Return the [x, y] coordinate for the center point of the cell that contains the specified text.  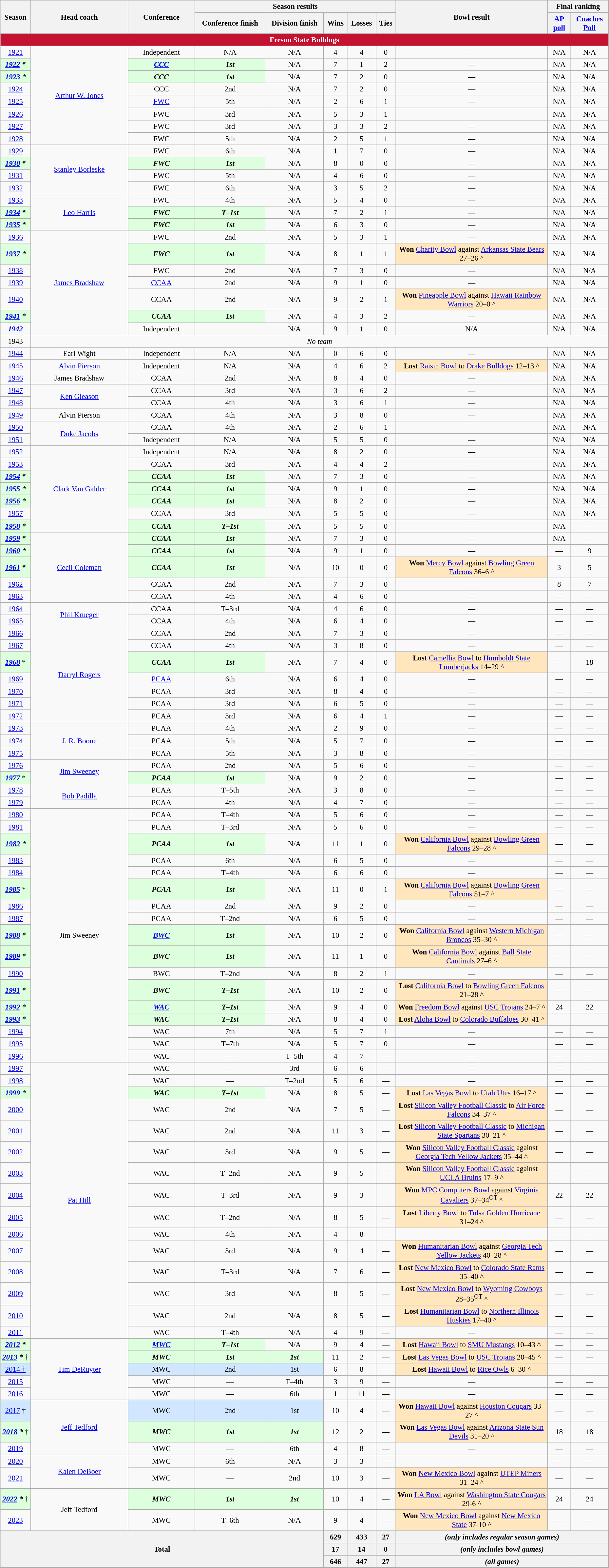
1984 [16, 873]
AP poll [559, 24]
1927 [16, 126]
1982 * [16, 844]
Won California Bowl against Bowling Green Falcons 29–28 ^ [472, 844]
2023 [16, 1520]
Lost Liberty Bowl to Tulsa Golden Hurricane 31–24 ^ [472, 1217]
1956 * [16, 501]
J. R. Boone [79, 741]
1943 [16, 341]
2020 [16, 1461]
2015 [16, 1382]
1936 [16, 237]
Cecil Coleman [79, 567]
1939 [16, 283]
Lost Silicon Valley Football Classic to Air Force Falcons 34–37 ^ [472, 1110]
Season [16, 17]
Lost Hawaii Bowl to SMU Mustangs 10–43 ^ [472, 1345]
1932 [16, 188]
Won Silicon Valley Football Classic against UCLA Bruins 17–9 ^ [472, 1173]
T–6th [230, 1520]
1933 [16, 200]
1944 [16, 353]
Losses [362, 24]
No team [320, 341]
1983 [16, 861]
1962 [16, 584]
Ken Gleason [79, 397]
2010 [16, 1316]
1922 * [16, 65]
1929 [16, 151]
1967 [16, 646]
1966 [16, 633]
1964 [16, 609]
(all games) [502, 1561]
1930 * [16, 163]
7th [230, 1031]
Pat Hill [79, 1200]
Arthur W. Jones [79, 96]
1970 [16, 692]
Lost Raisin Bowl to Drake Bulldogs 12–13 ^ [472, 366]
1941 * [16, 317]
1994 [16, 1031]
1968 * [16, 663]
Darryl Rogers [79, 675]
Bowl result [472, 17]
Won California Bowl against Western Michigan Broncos 35–30 ^ [472, 935]
T–7th [230, 1044]
Lost New Mexico Bowl to Colorado State Rams 35–40 ^ [472, 1272]
2021 [16, 1478]
1958 * [16, 526]
Won Silicon Valley Football Classic against Georgia Tech Yellow Jackets 35–44 ^ [472, 1152]
17 [335, 1549]
1935 * [16, 225]
1946 [16, 378]
1969 [16, 679]
1937 * [16, 254]
Won New Mexico Bowl against UTEP Miners 31–24 ^ [472, 1478]
1945 [16, 366]
14 [362, 1549]
Won LA Bowl against Washington State Cougars 29-6 ^ [472, 1499]
2017 † [16, 1411]
Phil Krueger [79, 615]
1987 [16, 919]
Won California Bowl against Bowling Green Falcons 51–7 ^ [472, 890]
1963 [16, 597]
2005 [16, 1217]
Lost Las Vegas Bowl to Utah Utes 16–17 ^ [472, 1093]
Final ranking [578, 7]
1948 [16, 403]
1955 * [16, 489]
447 [362, 1561]
1924 [16, 89]
1990 [16, 973]
1972 [16, 716]
1993 * [16, 1019]
Won Pineapple Bowl against Hawaii Rainbow Warriors 20–0 ^ [472, 300]
646 [335, 1561]
1999 * [16, 1093]
2001 [16, 1131]
Won Humanitarian Bowl against Georgia Tech Yellow Jackets 40–28 ^ [472, 1251]
2011 [16, 1332]
Lost California Bowl to Bowling Green Falcons 21–28 ^ [472, 990]
2022 * † [16, 1499]
1953 [16, 464]
1938 [16, 271]
1985 * [16, 890]
1976 [16, 765]
Earl Wight [79, 353]
1995 [16, 1044]
2002 [16, 1152]
(only includes bowl games) [502, 1549]
2014 † [16, 1369]
Won MPC Computers Bowl against Virginia Cavaliers 37–34OT ^ [472, 1195]
2003 [16, 1173]
Duke Jacobs [79, 433]
Won New Mexico Bowl against New Mexico State 37-10 ^ [472, 1520]
1996 [16, 1056]
Leo Harris [79, 212]
2019 [16, 1449]
1926 [16, 114]
1992 * [16, 1007]
1934 * [16, 212]
Wins [335, 24]
1942 [16, 329]
Head coach [79, 17]
Won Freedom Bowl against USC Trojans 24–7 ^ [472, 1007]
2013 * † [16, 1357]
1998 [16, 1081]
Division finish [295, 24]
1925 [16, 102]
Lost New Mexico Bowl to Wyoming Cowboys 28–35OT ^ [472, 1294]
1950 [16, 427]
1959 * [16, 538]
1975 [16, 753]
Ties [386, 24]
Coaches Poll [590, 24]
1952 [16, 452]
1973 [16, 729]
Lost Silicon Valley Football Classic to Michigan State Spartans 30–21 ^ [472, 1131]
1997 [16, 1068]
Fresno State Bulldogs [305, 40]
1947 [16, 390]
2004 [16, 1195]
1979 [16, 802]
1981 [16, 827]
Lost Las Vegas Bowl to USC Trojans 20–45 ^ [472, 1357]
1951 [16, 440]
Season results [295, 7]
629 [335, 1537]
1971 [16, 704]
Clark Van Galder [79, 489]
1961 * [16, 567]
(only includes regular season games) [502, 1537]
1931 [16, 176]
Bob Padilla [79, 796]
Total [162, 1549]
2000 [16, 1110]
Won Hawaii Bowl against Houston Cougars 33–27 ^ [472, 1411]
Stanley Borleske [79, 169]
1977 * [16, 778]
1978 [16, 790]
1923 * [16, 77]
2009 [16, 1294]
1957 [16, 514]
12 [335, 1432]
1960 * [16, 551]
Kalen DeBoer [79, 1472]
1965 [16, 621]
2016 [16, 1394]
433 [362, 1537]
1928 [16, 139]
Lost Hawaii Bowl to Rice Owls 6–30 ^ [472, 1369]
Conference finish [230, 24]
Lost Humanitarian Bowl to Northern Illinois Huskies 17–40 ^ [472, 1316]
Won Las Vegas Bowl against Arizona State Sun Devils 31–20 ^ [472, 1432]
1940 [16, 300]
2008 [16, 1272]
Lost Camellia Bowl to Humboldt State Lumberjacks 14–29 ^ [472, 663]
1989 * [16, 956]
1991 * [16, 990]
1980 [16, 815]
Lost Aloha Bowl to Colorado Buffaloes 30–41 ^ [472, 1019]
2018 * † [16, 1432]
Won Charity Bowl against Arkansas State Bears 27–26 ^ [472, 254]
2006 [16, 1234]
Won Mercy Bowl against Bowling Green Falcons 36–6 ^ [472, 567]
2012 * [16, 1345]
1949 [16, 415]
Tim DeRuyter [79, 1369]
Conference [162, 17]
1988 * [16, 935]
2007 [16, 1251]
1954 * [16, 477]
Won California Bowl against Ball State Cardinals 27–6 ^ [472, 956]
1986 [16, 906]
1974 [16, 741]
1921 [16, 52]
